Output the [X, Y] coordinate of the center of the cell containing the given text.  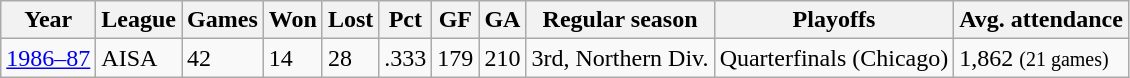
Games [223, 20]
Regular season [620, 20]
GF [456, 20]
3rd, Northern Div. [620, 58]
28 [350, 58]
1986–87 [48, 58]
14 [292, 58]
Pct [406, 20]
42 [223, 58]
Won [292, 20]
GA [502, 20]
League [139, 20]
210 [502, 58]
.333 [406, 58]
Quarterfinals (Chicago) [834, 58]
Playoffs [834, 20]
Avg. attendance [1042, 20]
1,862 (21 games) [1042, 58]
AISA [139, 58]
179 [456, 58]
Year [48, 20]
Lost [350, 20]
